Extract the [X, Y] coordinate from the center of the cell holding the provided text.  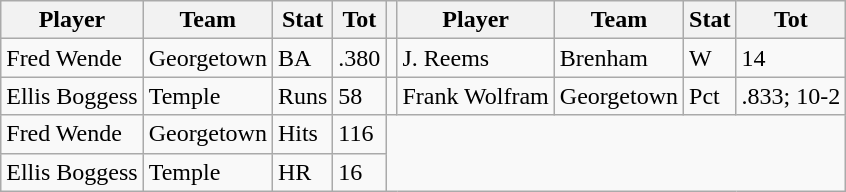
J. Reems [476, 58]
Hits [302, 134]
W [710, 58]
Frank Wolfram [476, 96]
14 [791, 58]
HR [302, 172]
Brenham [618, 58]
.833; 10-2 [791, 96]
16 [360, 172]
BA [302, 58]
.380 [360, 58]
Pct [710, 96]
58 [360, 96]
116 [360, 134]
Runs [302, 96]
